Locate the cell with the specified text and output its (x, y) center coordinate. 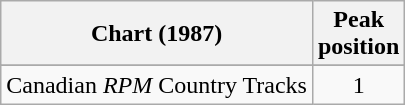
Canadian RPM Country Tracks (157, 85)
Peakposition (358, 34)
1 (358, 85)
Chart (1987) (157, 34)
